Find where the given text appears and provide that cell's center as (x, y) coordinate. 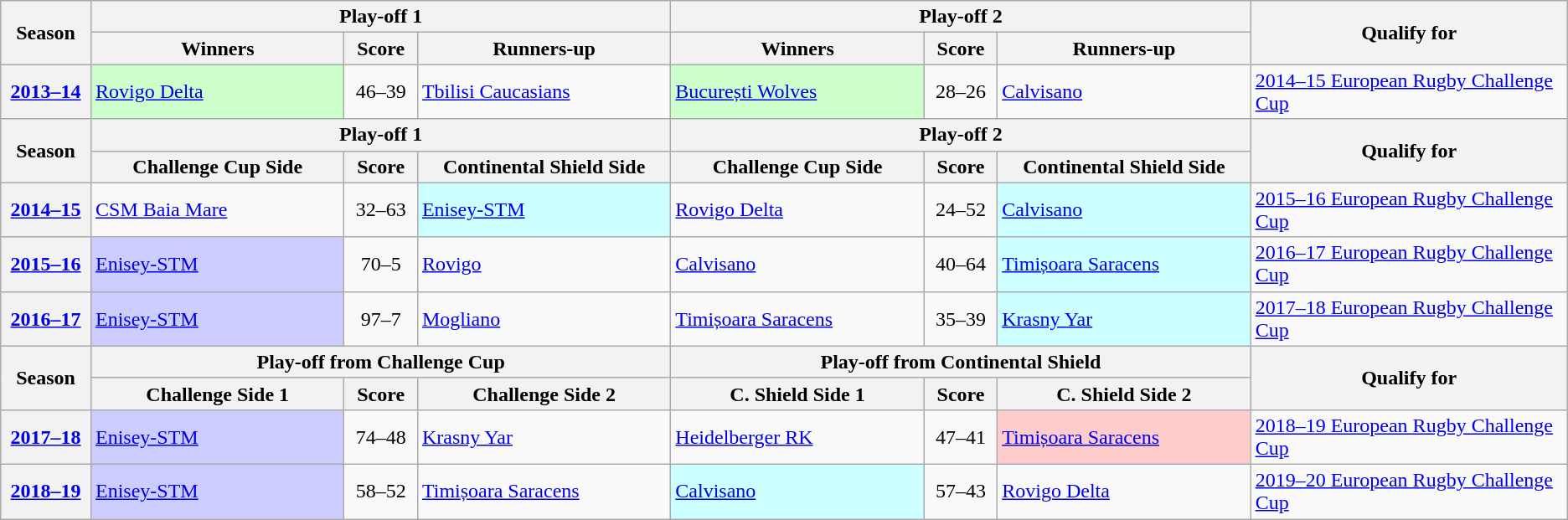
2013–14 (46, 92)
2014–15 European Rugby Challenge Cup (1409, 92)
35–39 (960, 318)
24–52 (960, 209)
2016–17 European Rugby Challenge Cup (1409, 265)
2016–17 (46, 318)
București Wolves (797, 92)
2018–19 (46, 491)
Challenge Side 1 (217, 394)
28–26 (960, 92)
C. Shield Side 2 (1124, 394)
2015–16 European Rugby Challenge Cup (1409, 209)
97–7 (380, 318)
2015–16 (46, 265)
58–52 (380, 491)
47–41 (960, 437)
Play-off from Continental Shield (961, 362)
2014–15 (46, 209)
2019–20 European Rugby Challenge Cup (1409, 491)
74–48 (380, 437)
Play-off from Challenge Cup (380, 362)
Rovigo (544, 265)
40–64 (960, 265)
2018–19 European Rugby Challenge Cup (1409, 437)
70–5 (380, 265)
Mogliano (544, 318)
2017–18 (46, 437)
C. Shield Side 1 (797, 394)
2017–18 European Rugby Challenge Cup (1409, 318)
CSM Baia Mare (217, 209)
57–43 (960, 491)
46–39 (380, 92)
32–63 (380, 209)
Tbilisi Caucasians (544, 92)
Challenge Side 2 (544, 394)
Heidelberger RK (797, 437)
